Detect which cell encompasses the target text, then output its (x, y) center coordinate. 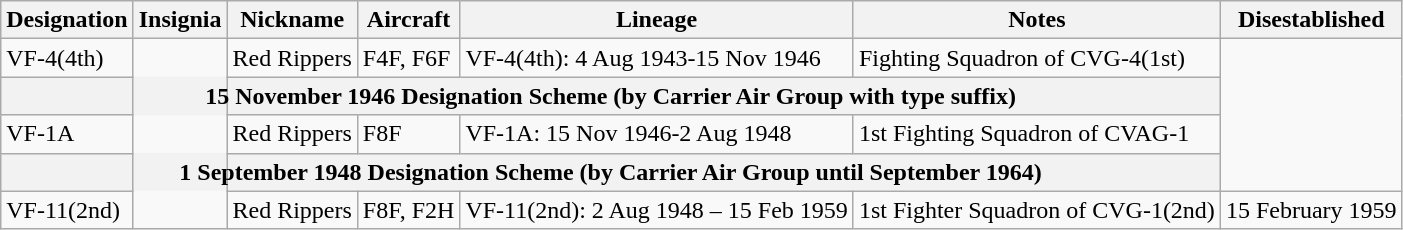
1 September 1948 Designation Scheme (by Carrier Air Group until September 1964) (611, 172)
15 February 1959 (1311, 210)
Disestablished (1311, 20)
Designation (67, 20)
VF-4(4th): 4 Aug 1943-15 Nov 1946 (657, 58)
F8F (408, 134)
F8F, F2H (408, 210)
Aircraft (408, 20)
15 November 1946 Designation Scheme (by Carrier Air Group with type suffix) (611, 96)
VF-4(4th) (67, 58)
Insignia (180, 20)
VF-1A: 15 Nov 1946-2 Aug 1948 (657, 134)
F4F, F6F (408, 58)
VF-11(2nd) (67, 210)
1st Fighting Squadron of CVAG-1 (1036, 134)
Fighting Squadron of CVG-4(1st) (1036, 58)
VF-1A (67, 134)
VF-11(2nd): 2 Aug 1948 – 15 Feb 1959 (657, 210)
Notes (1036, 20)
Lineage (657, 20)
Nickname (292, 20)
1st Fighter Squadron of CVG-1(2nd) (1036, 210)
